Find where the given text appears and provide that cell's center as [x, y] coordinate. 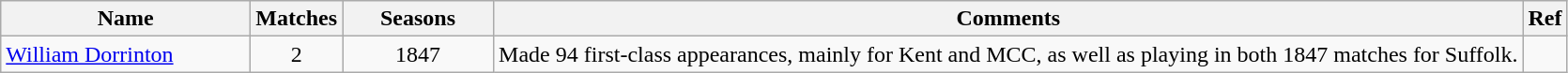
1847 [419, 54]
Ref [1545, 19]
William Dorrinton [126, 54]
Made 94 first-class appearances, mainly for Kent and MCC, as well as playing in both 1847 matches for Suffolk. [1008, 54]
Comments [1008, 19]
2 [297, 54]
Matches [297, 19]
Seasons [419, 19]
Name [126, 19]
